Find where the given text appears and provide that cell's center as [X, Y] coordinate. 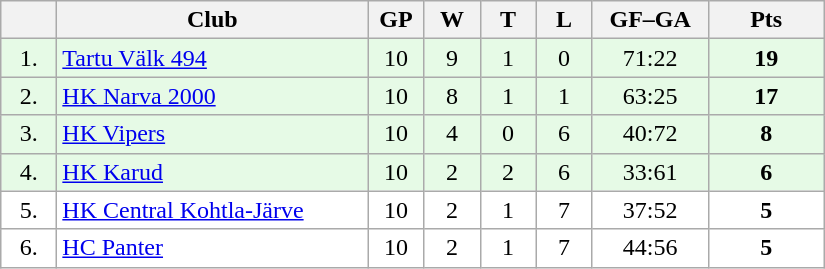
T [508, 20]
40:72 [650, 134]
W [452, 20]
4 [452, 134]
Club [212, 20]
37:52 [650, 210]
GF–GA [650, 20]
9 [452, 58]
Tartu Välk 494 [212, 58]
71:22 [650, 58]
HC Panter [212, 248]
4. [29, 172]
33:61 [650, 172]
GP [396, 20]
HK Narva 2000 [212, 96]
L [564, 20]
6. [29, 248]
63:25 [650, 96]
3. [29, 134]
HK Central Kohtla-Järve [212, 210]
HK Karud [212, 172]
44:56 [650, 248]
17 [766, 96]
Pts [766, 20]
HK Vipers [212, 134]
1. [29, 58]
2. [29, 96]
19 [766, 58]
5. [29, 210]
